Return (x, y) of the center of cell containing provided text 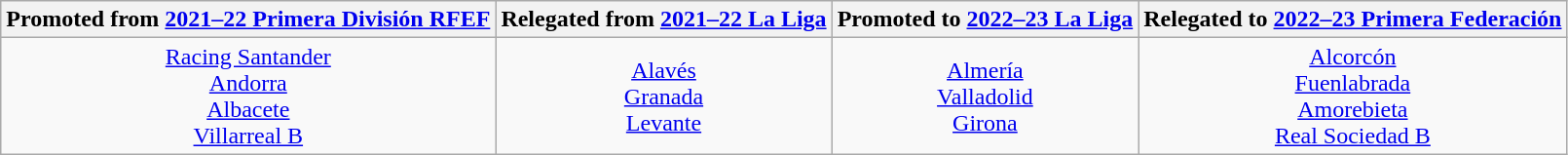
Alcorcón Fuenlabrada Amorebieta Real Sociedad B (1353, 96)
Alavés Granada Levante (664, 96)
Promoted to 2022–23 La Liga (986, 19)
Relegated from 2021–22 La Liga (664, 19)
Promoted from 2021–22 Primera División RFEF (248, 19)
Relegated to 2022–23 Primera Federación (1353, 19)
Racing Santander Andorra Albacete Villarreal B (248, 96)
Almería Valladolid Girona (986, 96)
